Capture the cell that displays the provided text and extract its [X, Y] central coordinate. 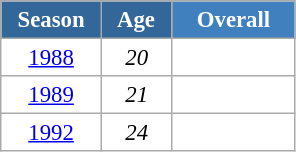
20 [136, 58]
1992 [52, 133]
Overall [234, 20]
Season [52, 20]
1988 [52, 58]
24 [136, 133]
1989 [52, 95]
21 [136, 95]
Age [136, 20]
